For the text-containing cell, return its midpoint in [x, y] coordinate format. 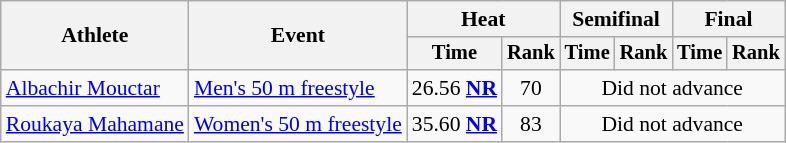
35.60 NR [454, 124]
Final [728, 19]
Women's 50 m freestyle [298, 124]
26.56 NR [454, 88]
83 [531, 124]
Event [298, 36]
Athlete [95, 36]
Semifinal [616, 19]
70 [531, 88]
Heat [484, 19]
Men's 50 m freestyle [298, 88]
Roukaya Mahamane [95, 124]
Albachir Mouctar [95, 88]
